Locate the cell with the specified text and output its (x, y) center coordinate. 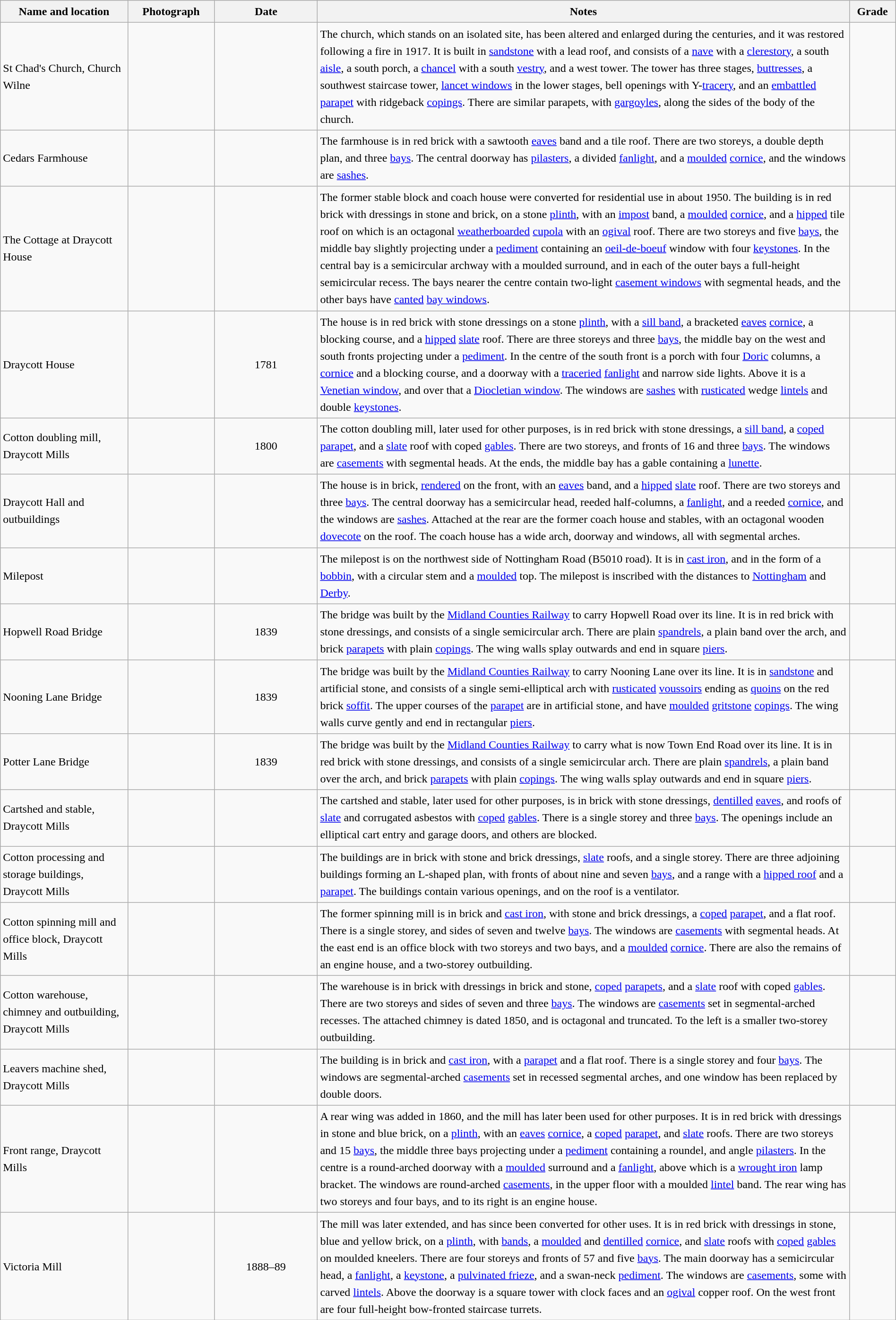
1888–89 (266, 1266)
Hopwell Road Bridge (64, 632)
Nooning Lane Bridge (64, 697)
The Cottage at Draycott House (64, 249)
Date (266, 11)
1781 (266, 364)
Name and location (64, 11)
Leavers machine shed,Draycott Mills (64, 1077)
Photograph (171, 11)
Cotton warehouse, chimney and outbuilding, Draycott Mills (64, 1013)
1800 (266, 446)
Front range, Draycott Mills (64, 1159)
Victoria Mill (64, 1266)
Grade (872, 11)
Potter Lane Bridge (64, 761)
St Chad's Church, Church Wilne (64, 77)
Cartshed and stable,Draycott Mills (64, 818)
Milepost (64, 576)
Notes (583, 11)
Cotton processing and storage buildings, Draycott Mills (64, 875)
Cotton spinning mill and office block, Draycott Mills (64, 939)
Cedars Farmhouse (64, 158)
Cotton doubling mill,Draycott Mills (64, 446)
Draycott Hall and outbuildings (64, 511)
Draycott House (64, 364)
